For the text-containing cell, return its midpoint in [x, y] coordinate format. 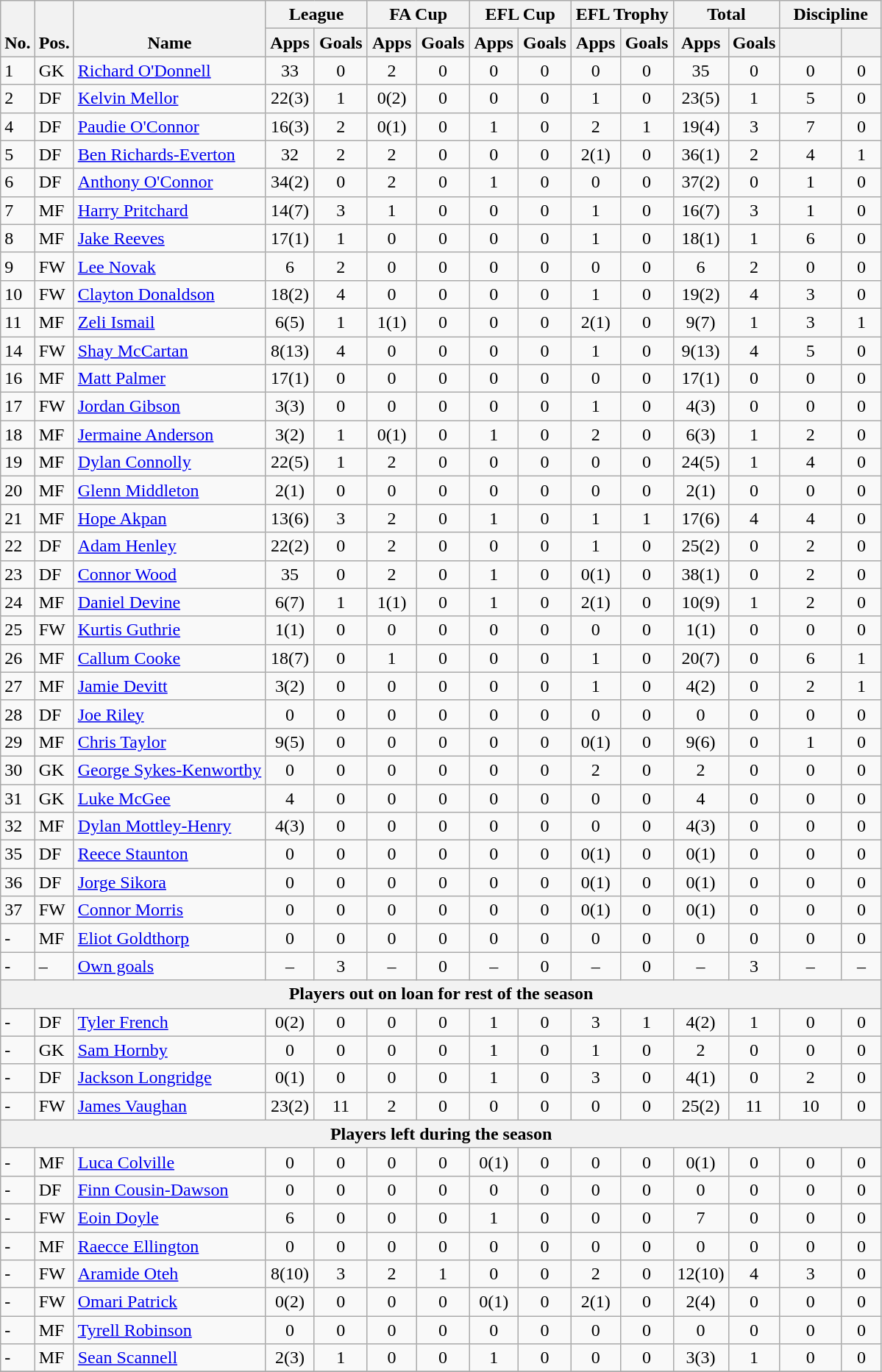
9(6) [700, 742]
27 [18, 686]
16 [18, 379]
Connor Wood [169, 574]
8(13) [290, 351]
Anthony O'Connor [169, 182]
22(5) [290, 462]
Hope Akpan [169, 518]
League [316, 15]
6(3) [700, 435]
FA Cup [418, 15]
Jake Reeves [169, 238]
Eoin Doyle [169, 1218]
Players left during the season [441, 1134]
Players out on loan for rest of the season [441, 994]
Jorge Sikora [169, 882]
17 [18, 407]
No. [18, 29]
Zeli Ismail [169, 322]
21 [18, 518]
16(3) [290, 126]
24 [18, 602]
22(2) [290, 546]
Clayton Donaldson [169, 294]
23(5) [700, 99]
26 [18, 658]
8(10) [290, 1274]
30 [18, 770]
9(7) [700, 322]
Lee Novak [169, 266]
Luca Colville [169, 1162]
12(10) [700, 1274]
8 [18, 238]
16(7) [700, 210]
Raecce Ellington [169, 1246]
6(7) [290, 602]
19(2) [700, 294]
18(1) [700, 238]
George Sykes-Kenworthy [169, 770]
9(13) [700, 351]
Kelvin Mellor [169, 99]
Jamie Devitt [169, 686]
Eliot Goldthorp [169, 938]
Jermaine Anderson [169, 435]
Discipline [831, 15]
Total [727, 15]
2(3) [290, 1358]
Ben Richards-Everton [169, 154]
Chris Taylor [169, 742]
James Vaughan [169, 1106]
EFL Cup [521, 15]
Dylan Connolly [169, 462]
Dylan Mottley-Henry [169, 826]
13(6) [290, 518]
Kurtis Guthrie [169, 630]
18 [18, 435]
36(1) [700, 154]
Richard O'Donnell [169, 71]
10(9) [700, 602]
6(5) [290, 322]
Omari Patrick [169, 1302]
Pos. [54, 29]
EFL Trophy [622, 15]
Finn Cousin-Dawson [169, 1190]
28 [18, 714]
18(7) [290, 658]
Jackson Longridge [169, 1078]
38(1) [700, 574]
Sam Hornby [169, 1050]
Tyrell Robinson [169, 1330]
9(5) [290, 742]
17(6) [700, 518]
29 [18, 742]
Luke McGee [169, 798]
Jordan Gibson [169, 407]
14(7) [290, 210]
9 [18, 266]
18(2) [290, 294]
25 [18, 630]
31 [18, 798]
Aramide Oteh [169, 1274]
20(7) [700, 658]
23(2) [290, 1106]
Harry Pritchard [169, 210]
20 [18, 490]
2(4) [700, 1302]
Paudie O'Connor [169, 126]
4(1) [700, 1078]
36 [18, 882]
23 [18, 574]
Connor Morris [169, 910]
37(2) [700, 182]
Sean Scannell [169, 1358]
Adam Henley [169, 546]
Glenn Middleton [169, 490]
Joe Riley [169, 714]
37 [18, 910]
34(2) [290, 182]
14 [18, 351]
22(3) [290, 99]
Reece Staunton [169, 854]
Daniel Devine [169, 602]
Matt Palmer [169, 379]
Shay McCartan [169, 351]
Callum Cooke [169, 658]
24(5) [700, 462]
Tyler French [169, 1022]
33 [290, 71]
Name [169, 29]
19(4) [700, 126]
22 [18, 546]
Own goals [169, 966]
19 [18, 462]
